Determine the [X, Y] coordinate at the center of the cell enclosing the given text.  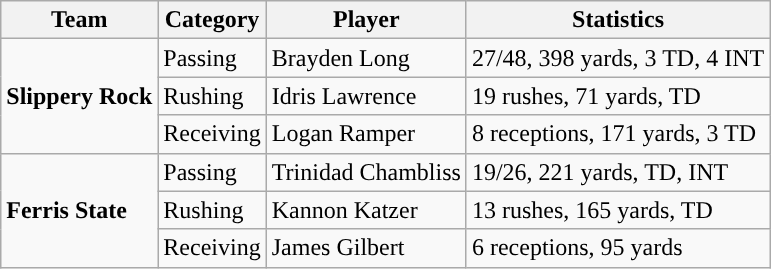
27/48, 398 yards, 3 TD, 4 INT [618, 58]
Kannon Katzer [366, 210]
James Gilbert [366, 248]
Trinidad Chambliss [366, 172]
Ferris State [80, 210]
13 rushes, 165 yards, TD [618, 210]
Statistics [618, 20]
19 rushes, 71 yards, TD [618, 96]
Category [212, 20]
Slippery Rock [80, 96]
19/26, 221 yards, TD, INT [618, 172]
Brayden Long [366, 58]
6 receptions, 95 yards [618, 248]
Team [80, 20]
Player [366, 20]
Logan Ramper [366, 134]
8 receptions, 171 yards, 3 TD [618, 134]
Idris Lawrence [366, 96]
